Extract the [x, y] coordinate from the center of the cell holding the provided text.  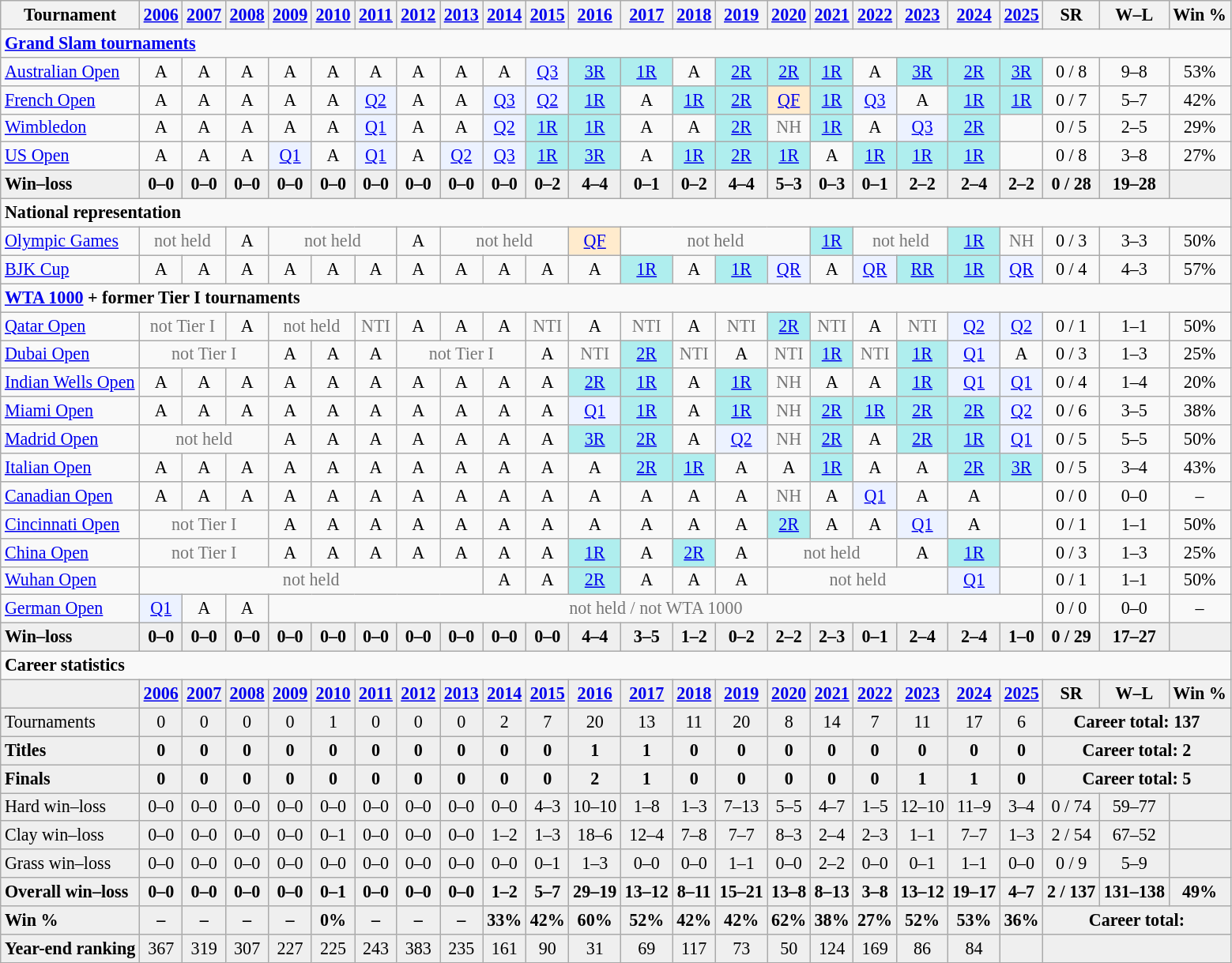
235 [462, 948]
0 / 7 [1072, 100]
29% [1200, 128]
Titles [70, 750]
Grand Slam tournaments [616, 43]
8–11 [694, 892]
2 / 137 [1072, 892]
18–6 [595, 835]
0 / 28 [1072, 184]
13 [646, 722]
0% [333, 920]
3–3 [1134, 241]
0 / 6 [1072, 411]
2 / 54 [1072, 835]
67–52 [1134, 835]
Career total: 5 [1136, 778]
2–5 [1134, 128]
243 [376, 948]
Career total: 137 [1136, 722]
1–8 [646, 807]
307 [247, 948]
Madrid Open [70, 439]
Cincinnati Open [70, 524]
131–138 [1134, 892]
5–3 [789, 184]
Career total: [1136, 920]
0–3 [831, 184]
1–4 [1134, 382]
50 [789, 948]
161 [504, 948]
383 [418, 948]
17 [974, 722]
90 [547, 948]
Indian Wells Open [70, 382]
Wuhan Open [70, 581]
11–9 [974, 807]
8–3 [789, 835]
12–4 [646, 835]
319 [204, 948]
367 [160, 948]
Tournament [70, 14]
8 [789, 722]
not held / not WTA 1000 [656, 609]
BJK Cup [70, 269]
Career statistics [616, 665]
Canadian Open [70, 495]
Australian Open [70, 71]
9–8 [1134, 71]
69 [646, 948]
124 [831, 948]
US Open [70, 156]
169 [875, 948]
China Open [70, 552]
French Open [70, 100]
60% [595, 920]
Hard win–loss [70, 807]
RR [922, 269]
36% [1021, 920]
Olympic Games [70, 241]
Qatar Open [70, 325]
1–5 [875, 807]
Finals [70, 778]
7–13 [741, 807]
15–21 [741, 892]
Year-end ranking [70, 948]
Clay win–loss [70, 835]
59–77 [1134, 807]
0 / 9 [1072, 863]
57% [1200, 269]
29–19 [595, 892]
84 [974, 948]
19–17 [974, 892]
49% [1200, 892]
19–28 [1134, 184]
Italian Open [70, 467]
5–9 [1134, 863]
Tournaments [70, 722]
20% [1200, 382]
86 [922, 948]
7–8 [694, 835]
WTA 1000 + former Tier I tournaments [616, 298]
0 / 29 [1072, 637]
Dubai Open [70, 354]
33% [504, 920]
Grass win–loss [70, 863]
73 [741, 948]
German Open [70, 609]
10–10 [595, 807]
0 / 74 [1072, 807]
31 [595, 948]
Miami Open [70, 411]
225 [333, 948]
1–0 [1021, 637]
227 [290, 948]
62% [789, 920]
117 [694, 948]
17–27 [1134, 637]
43% [1200, 467]
12–10 [922, 807]
13–8 [789, 892]
6 [1021, 722]
14 [831, 722]
Career total: 2 [1136, 750]
Overall win–loss [70, 892]
Wimbledon [70, 128]
8–13 [831, 892]
National representation [616, 213]
